Capture the cell that displays the provided text and extract its [x, y] central coordinate. 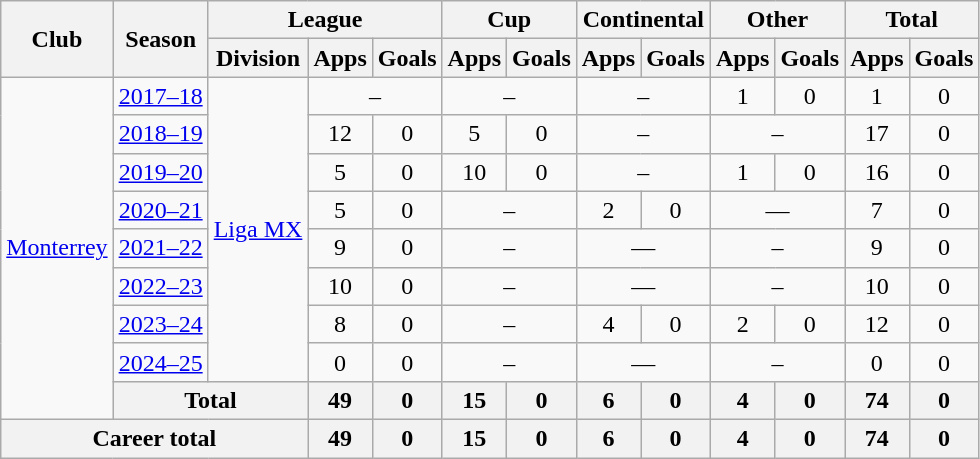
Division [258, 58]
Cup [509, 20]
2019–20 [160, 172]
2018–19 [160, 134]
Continental [643, 20]
8 [340, 324]
Monterrey [57, 248]
2021–22 [160, 248]
2024–25 [160, 362]
Other [777, 20]
2022–23 [160, 286]
17 [877, 134]
Liga MX [258, 229]
16 [877, 172]
2023–24 [160, 324]
Career total [154, 438]
League [325, 20]
2017–18 [160, 96]
Club [57, 39]
2020–21 [160, 210]
7 [877, 210]
Season [160, 39]
